Find where the given text appears and provide that cell's center as [X, Y] coordinate. 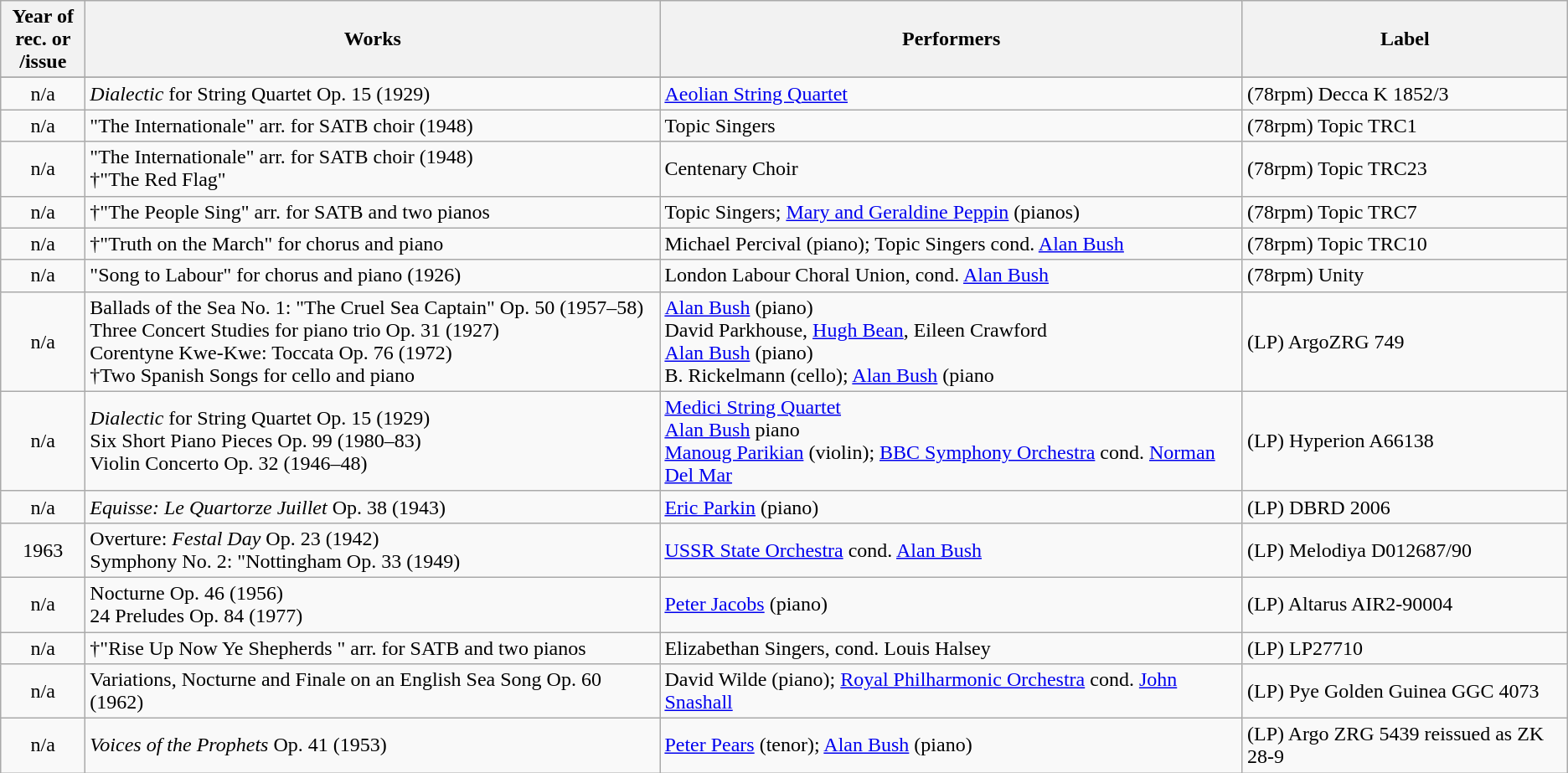
Variations, Nocturne and Finale on an English Sea Song Op. 60 (1962) [373, 692]
(LP) Argo ZRG 5439 reissued as ZK 28-9 [1405, 745]
Label [1405, 39]
(LP) Hyperion A66138 [1405, 441]
(78rpm) Topic TRC10 [1405, 244]
(LP) Pye Golden Guinea GGC 4073 [1405, 692]
Michael Percival (piano); Topic Singers cond. Alan Bush [952, 244]
Centenary Choir [952, 169]
Performers [952, 39]
(LP) Altarus AIR2-90004 [1405, 605]
Aeolian String Quartet [952, 94]
Dialectic for String Quartet Op. 15 (1929)Six Short Piano Pieces Op. 99 (1980–83)Violin Concerto Op. 32 (1946–48) [373, 441]
Dialectic for String Quartet Op. 15 (1929) [373, 94]
"The Internationale" arr. for SATB choir (1948)†"The Red Flag" [373, 169]
"Song to Labour" for chorus and piano (1926) [373, 276]
USSR State Orchestra cond. Alan Bush [952, 549]
1963 [44, 549]
David Wilde (piano); Royal Philharmonic Orchestra cond. John Snashall [952, 692]
Year of rec. or /issue [44, 39]
Alan Bush (piano)David Parkhouse, Hugh Bean, Eileen Crawford Alan Bush (piano)B. Rickelmann (cello); Alan Bush (piano [952, 342]
Eric Parkin (piano) [952, 507]
Peter Pears (tenor); Alan Bush (piano) [952, 745]
Overture: Festal Day Op. 23 (1942)Symphony No. 2: "Nottingham Op. 33 (1949) [373, 549]
Voices of the Prophets Op. 41 (1953) [373, 745]
Elizabethan Singers, cond. Louis Halsey [952, 647]
(LP) ArgoZRG 749 [1405, 342]
Topic Singers; Mary and Geraldine Peppin (pianos) [952, 212]
(78rpm) Topic TRC23 [1405, 169]
Nocturne Op. 46 (1956)24 Preludes Op. 84 (1977) [373, 605]
(78rpm) Topic TRC1 [1405, 126]
(LP) DBRD 2006 [1405, 507]
(78rpm) Decca K 1852/3 [1405, 94]
Peter Jacobs (piano) [952, 605]
Equisse: Le Quartorze Juillet Op. 38 (1943) [373, 507]
(78rpm) Unity [1405, 276]
(LP) Melodiya D012687/90 [1405, 549]
(78rpm) Topic TRC7 [1405, 212]
Medici String QuartetAlan Bush pianoManoug Parikian (violin); BBC Symphony Orchestra cond. Norman Del Mar [952, 441]
Works [373, 39]
(LP) LP27710 [1405, 647]
London Labour Choral Union, cond. Alan Bush [952, 276]
†"Truth on the March" for chorus and piano [373, 244]
†"The People Sing" arr. for SATB and two pianos [373, 212]
†"Rise Up Now Ye Shepherds " arr. for SATB and two pianos [373, 647]
"The Internationale" arr. for SATB choir (1948) [373, 126]
Topic Singers [952, 126]
